Return the [X, Y] coordinate for the center point of the cell that contains the specified text.  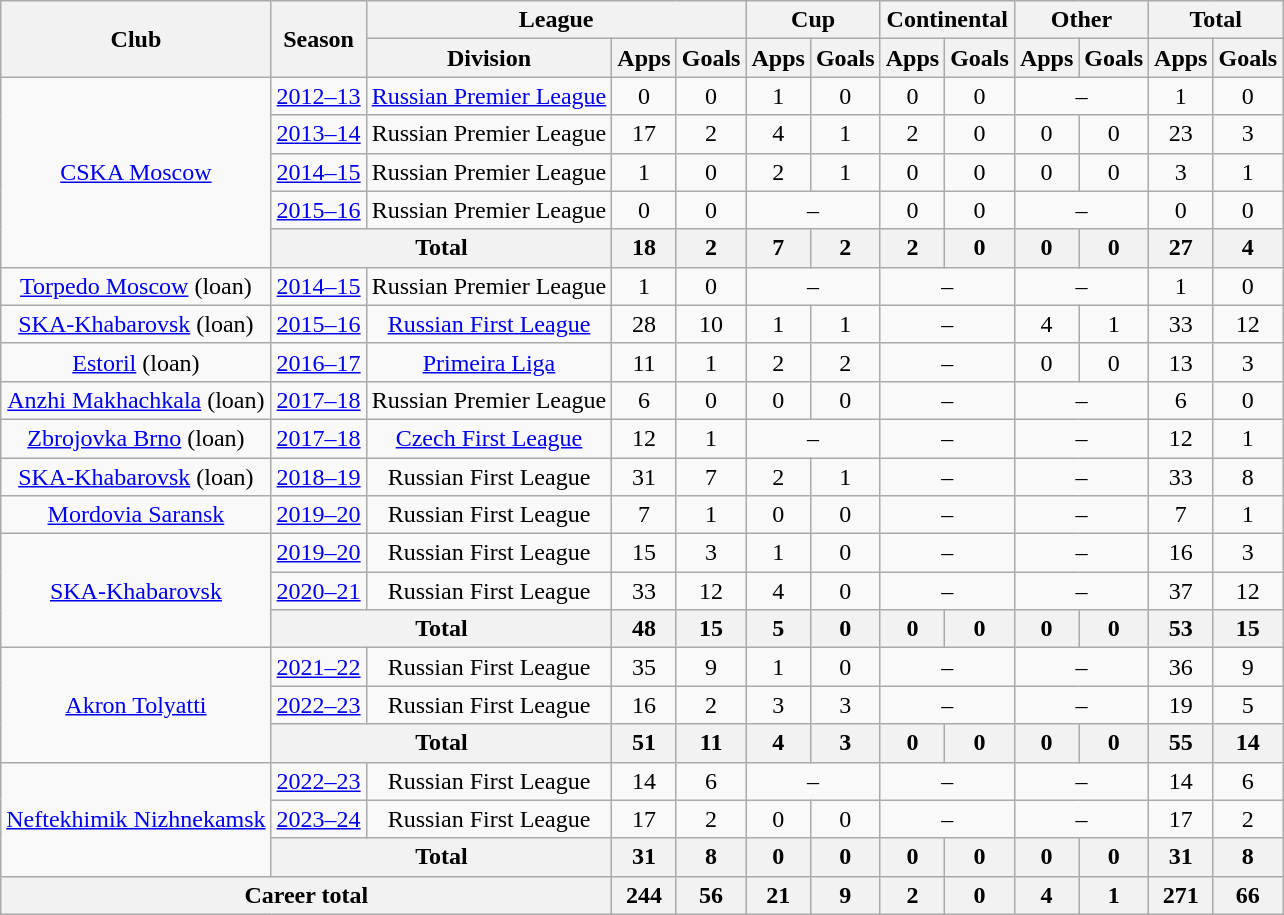
13 [1181, 362]
271 [1181, 895]
2016–17 [318, 362]
35 [644, 667]
18 [644, 248]
48 [644, 629]
CSKA Moscow [136, 172]
2013–14 [318, 134]
Torpedo Moscow (loan) [136, 286]
Czech First League [489, 438]
51 [644, 743]
27 [1181, 248]
Other [1081, 20]
Division [489, 58]
Mordovia Saransk [136, 515]
Season [318, 39]
Neftekhimik Nizhnekamsk [136, 819]
21 [778, 895]
League [556, 20]
Estoril (loan) [136, 362]
2021–22 [318, 667]
19 [1181, 705]
37 [1181, 591]
2020–21 [318, 591]
SKA-Khabarovsk [136, 591]
Cup [813, 20]
2023–24 [318, 819]
2012–13 [318, 96]
23 [1181, 134]
55 [1181, 743]
56 [711, 895]
Primeira Liga [489, 362]
Continental [947, 20]
244 [644, 895]
Akron Tolyatti [136, 705]
Zbrojovka Brno (loan) [136, 438]
10 [711, 324]
36 [1181, 667]
53 [1181, 629]
2018–19 [318, 477]
Club [136, 39]
66 [1248, 895]
28 [644, 324]
Career total [306, 895]
Anzhi Makhachkala (loan) [136, 400]
